Capture the cell that displays the provided text and extract its (X, Y) central coordinate. 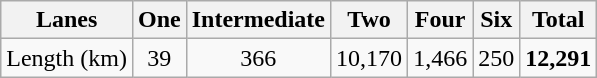
Six (496, 20)
Total (558, 20)
Lanes (67, 20)
Length (km) (67, 58)
12,291 (558, 58)
Four (440, 20)
39 (159, 58)
10,170 (370, 58)
366 (258, 58)
One (159, 20)
250 (496, 58)
Two (370, 20)
Intermediate (258, 20)
1,466 (440, 58)
